Output the [x, y] coordinate of the center of the cell containing the given text.  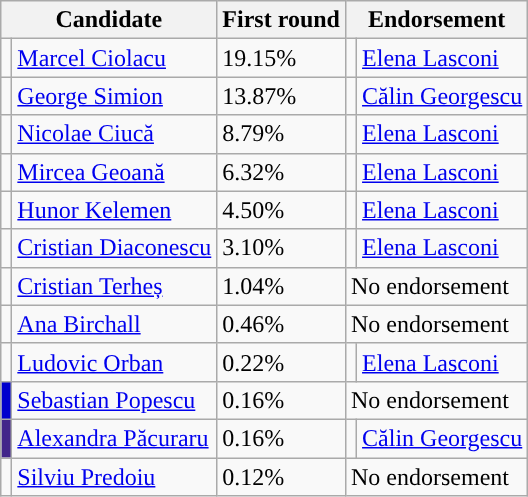
Candidate [109, 20]
Cristian Terheș [114, 286]
0.12% [282, 477]
Silviu Predoiu [114, 477]
0.22% [282, 362]
Endorsement [436, 20]
Ana Birchall [114, 324]
Hunor Kelemen [114, 210]
Alexandra Păcuraru [114, 438]
First round [282, 20]
Cristian Diaconescu [114, 248]
13.87% [282, 96]
6.32% [282, 172]
8.79% [282, 134]
Marcel Ciolacu [114, 58]
19.15% [282, 58]
Nicolae Ciucă [114, 134]
0.46% [282, 324]
4.50% [282, 210]
Ludovic Orban [114, 362]
1.04% [282, 286]
Mircea Geoană [114, 172]
Sebastian Popescu [114, 400]
3.10% [282, 248]
George Simion [114, 96]
